Output the (x, y) coordinate of the center of the cell containing the given text.  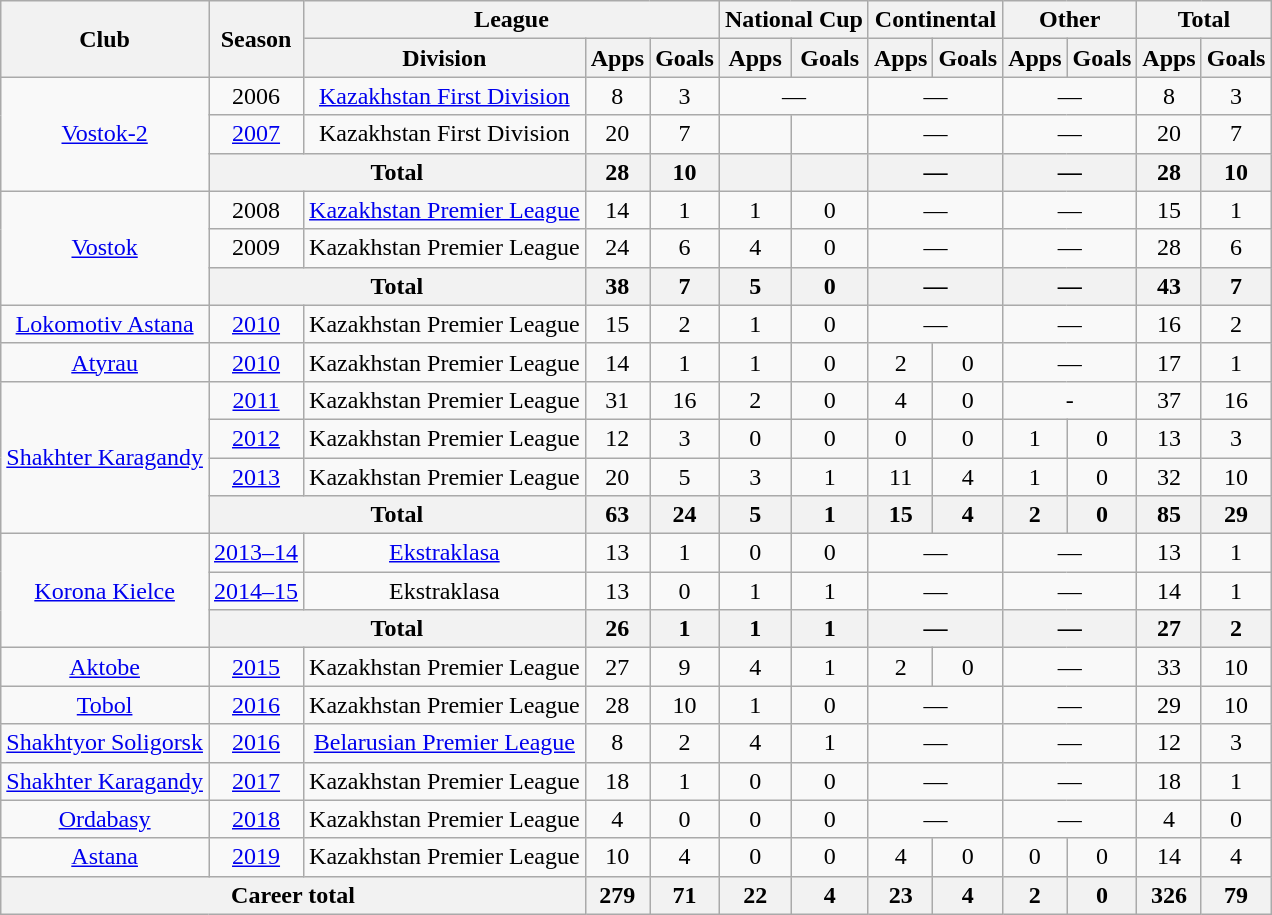
37 (1169, 400)
23 (900, 895)
Aktobe (105, 667)
Other (1070, 20)
2006 (256, 96)
2017 (256, 781)
Club (105, 39)
Lokomotiv Astana (105, 324)
Season (256, 39)
2019 (256, 857)
2009 (256, 248)
43 (1169, 286)
2014–15 (256, 591)
2015 (256, 667)
Career total (293, 895)
26 (617, 629)
2013 (256, 477)
2012 (256, 438)
32 (1169, 477)
79 (1236, 895)
11 (900, 477)
Vostok (105, 248)
63 (617, 515)
22 (755, 895)
38 (617, 286)
71 (685, 895)
League (512, 20)
Tobol (105, 705)
9 (685, 667)
2007 (256, 134)
- (1070, 400)
Vostok-2 (105, 134)
Continental (935, 20)
33 (1169, 667)
85 (1169, 515)
279 (617, 895)
Korona Kielce (105, 591)
17 (1169, 362)
National Cup (794, 20)
Atyrau (105, 362)
31 (617, 400)
2011 (256, 400)
Belarusian Premier League (445, 743)
Ordabasy (105, 819)
326 (1169, 895)
2018 (256, 819)
Astana (105, 857)
2013–14 (256, 553)
Division (445, 58)
Shakhtyor Soligorsk (105, 743)
2008 (256, 210)
